For the text-containing cell, return its midpoint in (x, y) coordinate format. 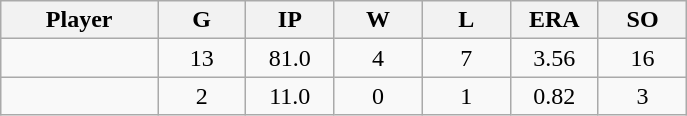
3 (642, 96)
L (466, 20)
4 (378, 58)
SO (642, 20)
11.0 (290, 96)
7 (466, 58)
ERA (554, 20)
1 (466, 96)
Player (80, 20)
2 (202, 96)
W (378, 20)
13 (202, 58)
G (202, 20)
3.56 (554, 58)
81.0 (290, 58)
0 (378, 96)
IP (290, 20)
16 (642, 58)
0.82 (554, 96)
